Search for the cell housing the specified text and yield its (X, Y) center coordinate. 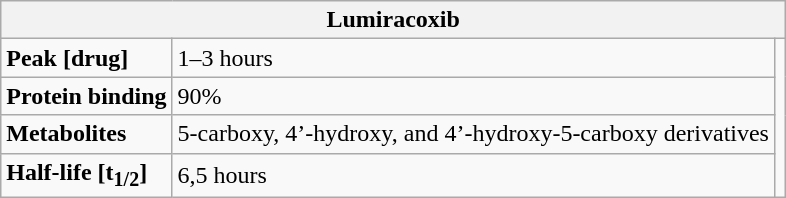
Half-life [t1/2] (86, 175)
5-carboxy, 4’-hydroxy, and 4’-hydroxy-5-carboxy derivatives (473, 134)
6,5 hours (473, 175)
Peak [drug] (86, 58)
1–3 hours (473, 58)
Metabolites (86, 134)
Lumiracoxib (394, 20)
90% (473, 96)
Protein binding (86, 96)
